Return the (x, y) coordinate for the center point of the cell that contains the specified text.  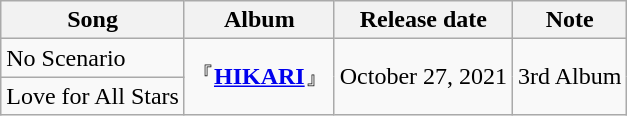
October 27, 2021 (423, 77)
Song (93, 20)
Album (259, 20)
Release date (423, 20)
No Scenario (93, 58)
『HIKARI』 (259, 77)
3rd Album (570, 77)
Note (570, 20)
Love for All Stars (93, 96)
